Detect which cell encompasses the target text, then output its (x, y) center coordinate. 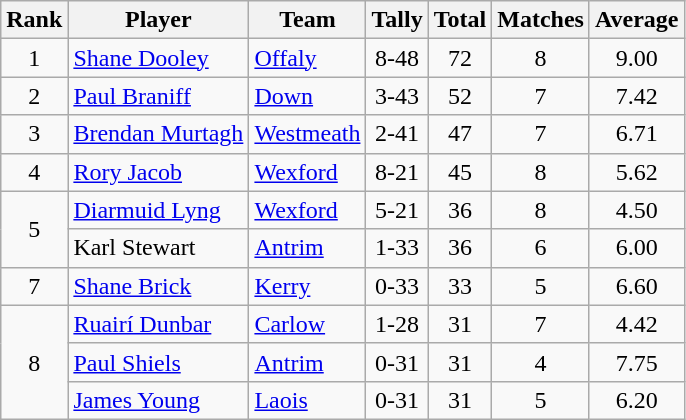
9.00 (636, 58)
Tally (397, 20)
Brendan Murtagh (158, 134)
45 (460, 172)
7.75 (636, 362)
Carlow (308, 324)
Average (636, 20)
52 (460, 96)
Team (308, 20)
1-33 (397, 248)
1 (34, 58)
5-21 (397, 210)
Paul Braniff (158, 96)
Shane Dooley (158, 58)
0-33 (397, 286)
47 (460, 134)
Rank (34, 20)
Paul Shiels (158, 362)
Shane Brick (158, 286)
Diarmuid Lyng (158, 210)
6.71 (636, 134)
Kerry (308, 286)
Offaly (308, 58)
33 (460, 286)
8-48 (397, 58)
Total (460, 20)
Down (308, 96)
72 (460, 58)
Karl Stewart (158, 248)
5.62 (636, 172)
6.60 (636, 286)
James Young (158, 400)
3 (34, 134)
Matches (541, 20)
6 (541, 248)
2-41 (397, 134)
1-28 (397, 324)
6.20 (636, 400)
8-21 (397, 172)
Westmeath (308, 134)
6.00 (636, 248)
4.42 (636, 324)
Player (158, 20)
7.42 (636, 96)
2 (34, 96)
4.50 (636, 210)
Ruairí Dunbar (158, 324)
Laois (308, 400)
Rory Jacob (158, 172)
3-43 (397, 96)
